Scan for the cell matching the given text and deliver its (X, Y) coordinate at center. 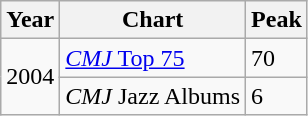
70 (277, 58)
6 (277, 96)
Chart (153, 20)
CMJ Jazz Albums (153, 96)
Peak (277, 20)
2004 (30, 77)
Year (30, 20)
CMJ Top 75 (153, 58)
